Provide the (x, y) coordinate of the cell's center where the given text is located.  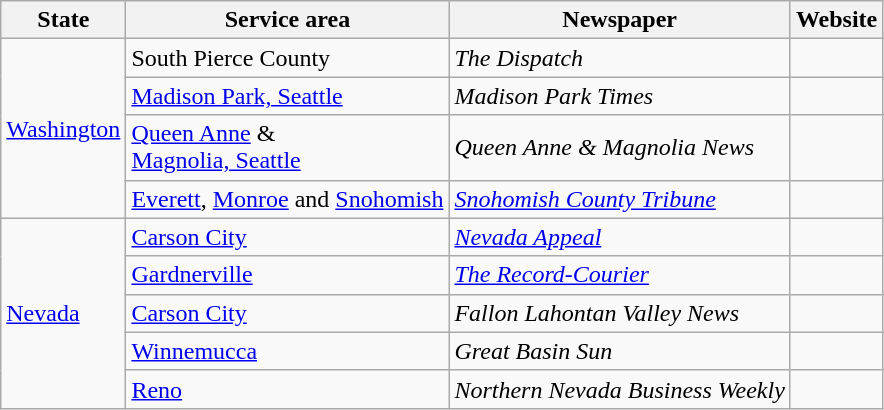
The Dispatch (620, 58)
Fallon Lahontan Valley News (620, 313)
Madison Park, Seattle (288, 96)
Nevada (64, 313)
State (64, 20)
Winnemucca (288, 351)
Nevada Appeal (620, 237)
Website (836, 20)
Snohomish County Tribune (620, 199)
Queen Anne & Magnolia News (620, 148)
Service area (288, 20)
Queen Anne &Magnolia, Seattle (288, 148)
Newspaper (620, 20)
Washington (64, 128)
Northern Nevada Business Weekly (620, 389)
The Record-Courier (620, 275)
Great Basin Sun (620, 351)
South Pierce County (288, 58)
Reno (288, 389)
Everett, Monroe and Snohomish (288, 199)
Gardnerville (288, 275)
Madison Park Times (620, 96)
